Pinpoint the cell where the given text exists, returning its [x, y] midpoint coordinate. 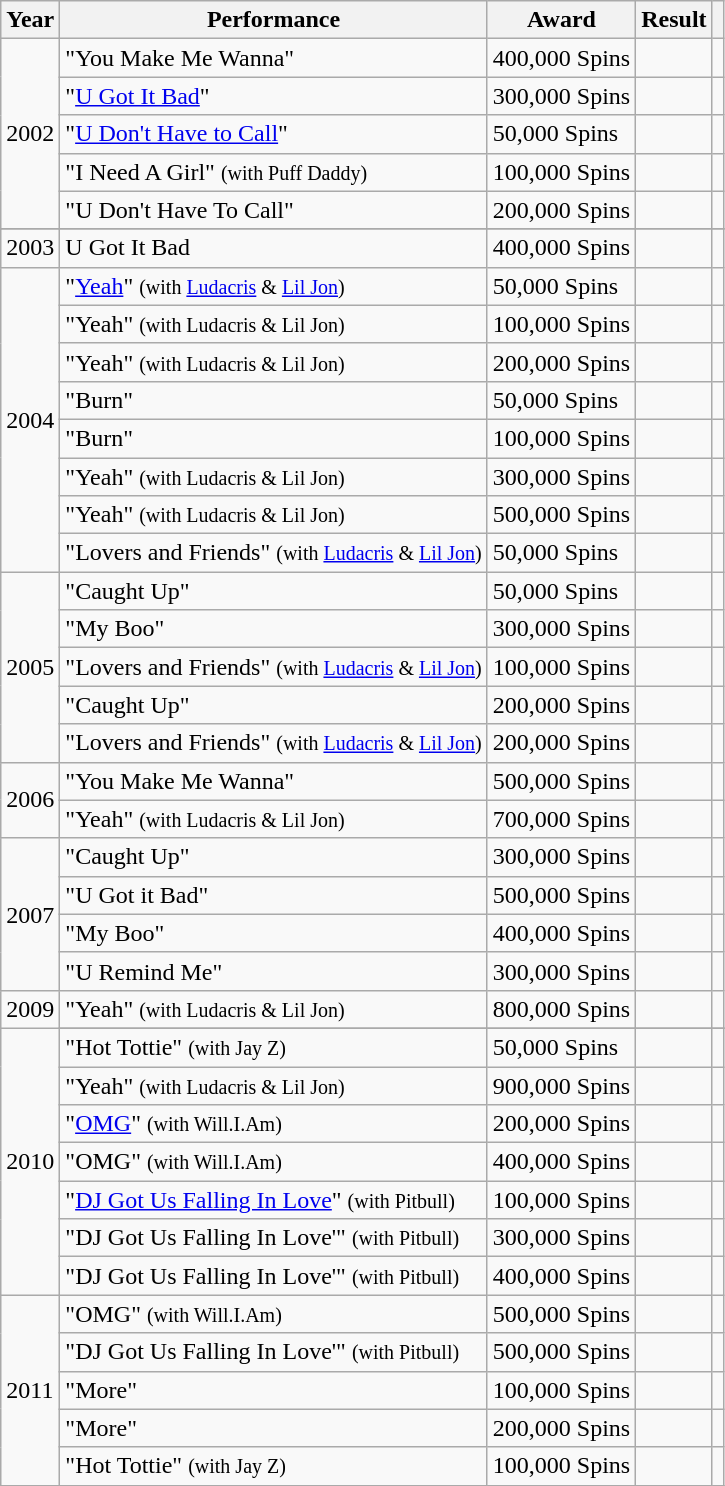
2007 [30, 914]
"DJ Got Us Falling In Love" (with Pitbull) [274, 1200]
Year [30, 20]
700,000 Spins [561, 819]
"U Got it Bad" [274, 895]
U Got It Bad [274, 248]
2003 [30, 248]
"U Don't Have to Call" [274, 134]
"U Got It Bad" [274, 96]
"U Don't Have To Call" [274, 210]
Award [561, 20]
Performance [274, 20]
2004 [30, 419]
900,000 Spins [561, 1085]
2010 [30, 1161]
2009 [30, 1009]
2002 [30, 134]
"I Need A Girl" (with Puff Daddy) [274, 172]
2011 [30, 1390]
2005 [30, 667]
800,000 Spins [561, 1009]
Result [674, 20]
2006 [30, 800]
"U Remind Me" [274, 971]
